For the text-containing cell, return its midpoint in (x, y) coordinate format. 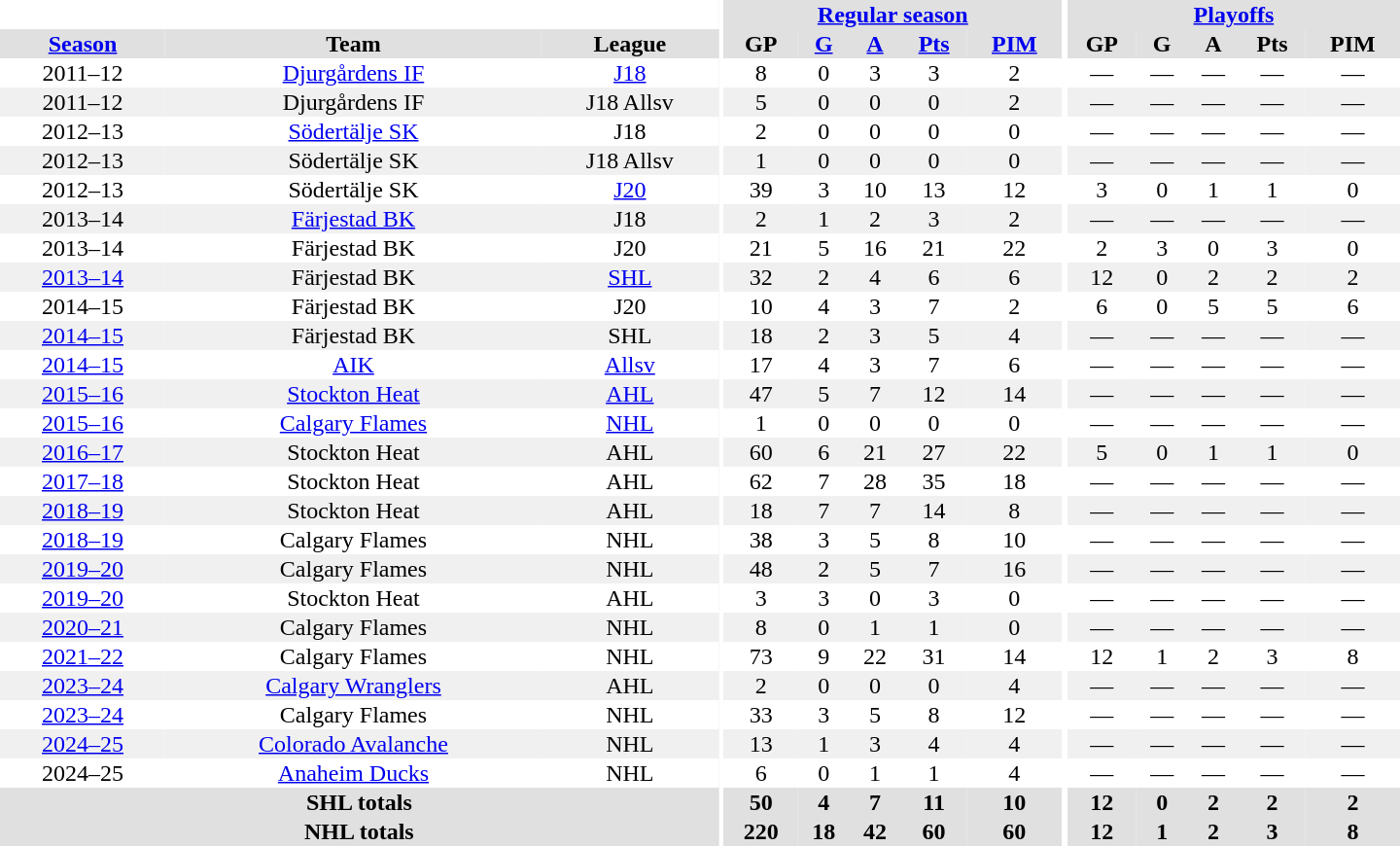
NHL totals (360, 831)
28 (875, 481)
Allsv (630, 365)
33 (761, 715)
9 (824, 656)
2017–18 (83, 481)
27 (933, 452)
32 (761, 277)
17 (761, 365)
35 (933, 481)
2016–17 (83, 452)
38 (761, 540)
50 (761, 802)
73 (761, 656)
Playoffs (1234, 15)
League (630, 44)
31 (933, 656)
SHL totals (360, 802)
Calgary Wranglers (354, 686)
Anaheim Ducks (354, 773)
2020–21 (83, 627)
42 (875, 831)
39 (761, 190)
2021–22 (83, 656)
Regular season (892, 15)
220 (761, 831)
48 (761, 569)
AIK (354, 365)
62 (761, 481)
Colorado Avalanche (354, 744)
Season (83, 44)
11 (933, 802)
47 (761, 394)
Team (354, 44)
